Find where the given text appears and provide that cell's center as [X, Y] coordinate. 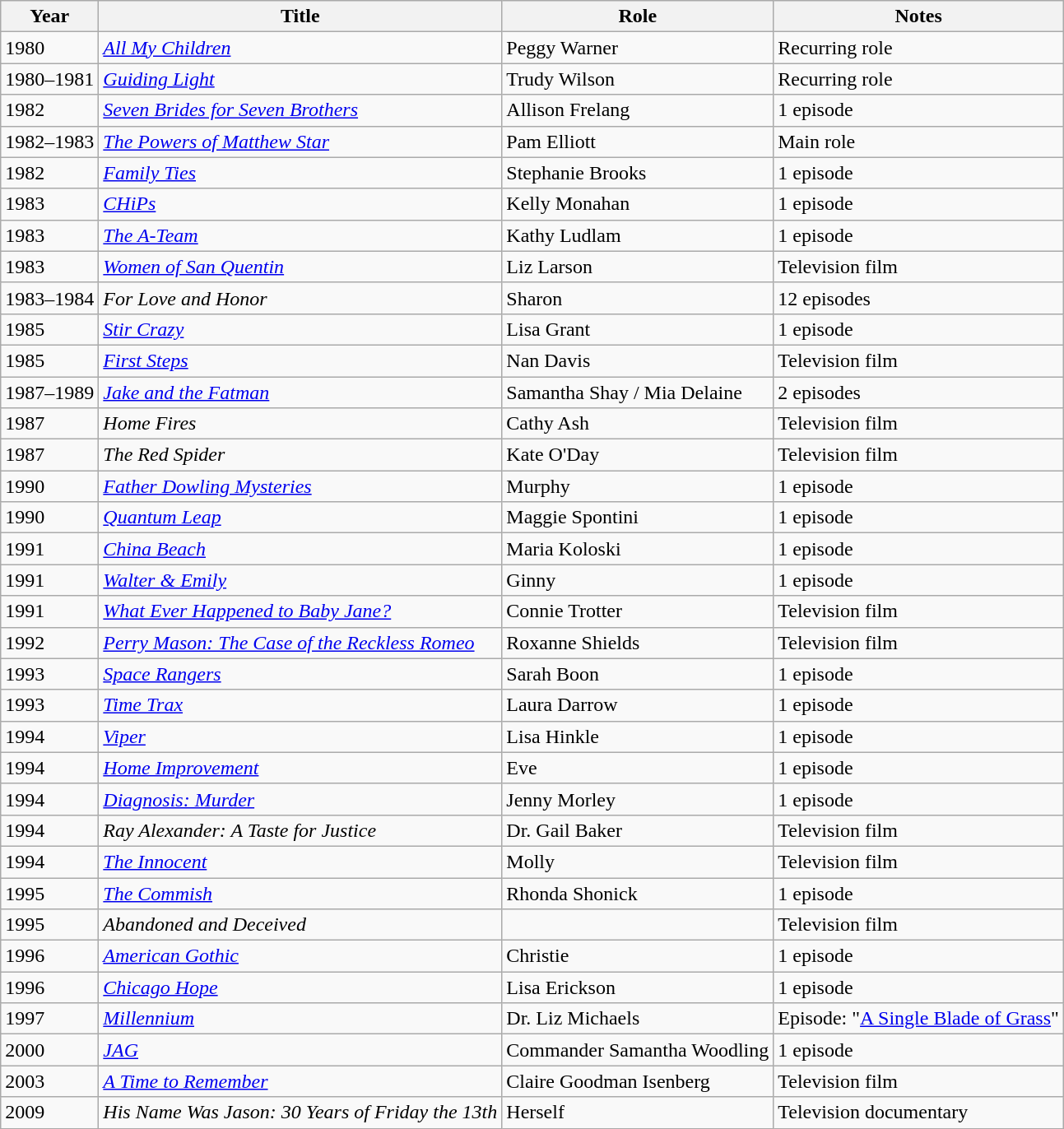
Quantum Leap [300, 518]
Title [300, 16]
Perry Mason: The Case of the Reckless Romeo [300, 643]
Lisa Grant [638, 329]
Year [49, 16]
2000 [49, 1050]
CHiPs [300, 204]
First Steps [300, 360]
2009 [49, 1113]
Maggie Spontini [638, 518]
What Ever Happened to Baby Jane? [300, 611]
12 episodes [918, 298]
A Time to Remember [300, 1081]
Abandoned and Deceived [300, 925]
Jenny Morley [638, 799]
2003 [49, 1081]
Seven Brides for Seven Brothers [300, 110]
Molly [638, 862]
Walter & Emily [300, 580]
His Name Was Jason: 30 Years of Friday the 13th [300, 1113]
Kathy Ludlam [638, 235]
Chicago Hope [300, 987]
Jake and the Fatman [300, 393]
Maria Koloski [638, 549]
Eve [638, 768]
Herself [638, 1113]
Millennium [300, 1019]
Stephanie Brooks [638, 173]
2 episodes [918, 393]
Peggy Warner [638, 48]
Laura Darrow [638, 705]
The Powers of Matthew Star [300, 142]
Sharon [638, 298]
Episode: "A Single Blade of Grass" [918, 1019]
For Love and Honor [300, 298]
China Beach [300, 549]
The A-Team [300, 235]
Allison Frelang [638, 110]
1982–1983 [49, 142]
JAG [300, 1050]
Diagnosis: Murder [300, 799]
Television documentary [918, 1113]
Home Fires [300, 424]
Home Improvement [300, 768]
The Innocent [300, 862]
Ginny [638, 580]
Ray Alexander: A Taste for Justice [300, 830]
1997 [49, 1019]
Kate O'Day [638, 455]
Main role [918, 142]
Lisa Erickson [638, 987]
Father Dowling Mysteries [300, 486]
Dr. Gail Baker [638, 830]
Connie Trotter [638, 611]
Commander Samantha Woodling [638, 1050]
Family Ties [300, 173]
All My Children [300, 48]
Guiding Light [300, 79]
Christie [638, 956]
1980 [49, 48]
Space Rangers [300, 674]
Cathy Ash [638, 424]
Claire Goodman Isenberg [638, 1081]
Sarah Boon [638, 674]
Women of San Quentin [300, 267]
Kelly Monahan [638, 204]
1992 [49, 643]
Nan Davis [638, 360]
Notes [918, 16]
American Gothic [300, 956]
1983–1984 [49, 298]
Dr. Liz Michaels [638, 1019]
Rhonda Shonick [638, 893]
Time Trax [300, 705]
Role [638, 16]
1980–1981 [49, 79]
Trudy Wilson [638, 79]
Samantha Shay / Mia Delaine [638, 393]
Liz Larson [638, 267]
Pam Elliott [638, 142]
1987–1989 [49, 393]
Viper [300, 736]
The Red Spider [300, 455]
The Commish [300, 893]
Stir Crazy [300, 329]
Roxanne Shields [638, 643]
Murphy [638, 486]
Lisa Hinkle [638, 736]
